Return the (X, Y) coordinate for the center point of the cell that contains the specified text.  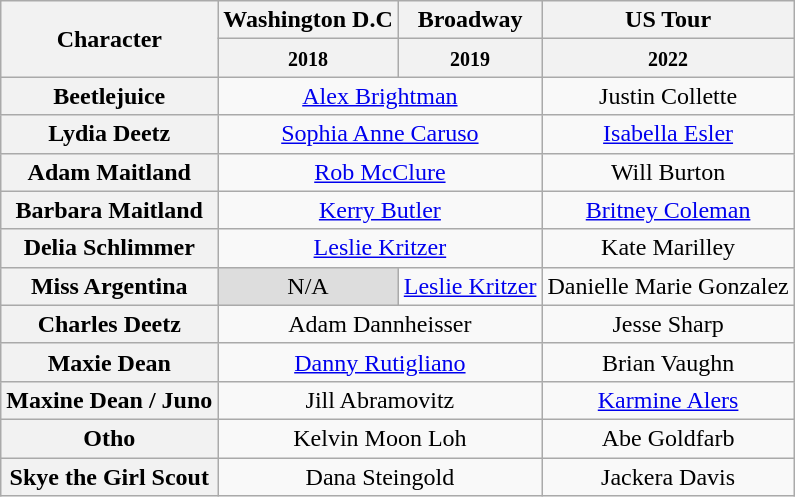
Broadway (470, 20)
Beetlejuice (110, 96)
2018 (308, 58)
Delia Schlimmer (110, 248)
2019 (470, 58)
Adam Maitland (110, 172)
Karmine Alers (668, 400)
Danielle Marie Gonzalez (668, 286)
2022 (668, 58)
Isabella Esler (668, 134)
Alex Brightman (380, 96)
Sophia Anne Caruso (380, 134)
Jesse Sharp (668, 324)
Skye the Girl Scout (110, 477)
Brian Vaughn (668, 362)
Justin Collette (668, 96)
Jill Abramovitz (380, 400)
Danny Rutigliano (380, 362)
Jackera Davis (668, 477)
Character (110, 39)
Adam Dannheisser (380, 324)
Otho (110, 438)
Abe Goldfarb (668, 438)
Charles Deetz (110, 324)
Britney Coleman (668, 210)
Kerry Butler (380, 210)
Rob McClure (380, 172)
Will Burton (668, 172)
Kelvin Moon Loh (380, 438)
N/A (308, 286)
Barbara Maitland (110, 210)
Maxine Dean / Juno (110, 400)
Dana Steingold (380, 477)
Miss Argentina (110, 286)
Maxie Dean (110, 362)
Kate Marilley (668, 248)
US Tour (668, 20)
Lydia Deetz (110, 134)
Washington D.C (308, 20)
